Find where the given text appears and provide that cell's center as [X, Y] coordinate. 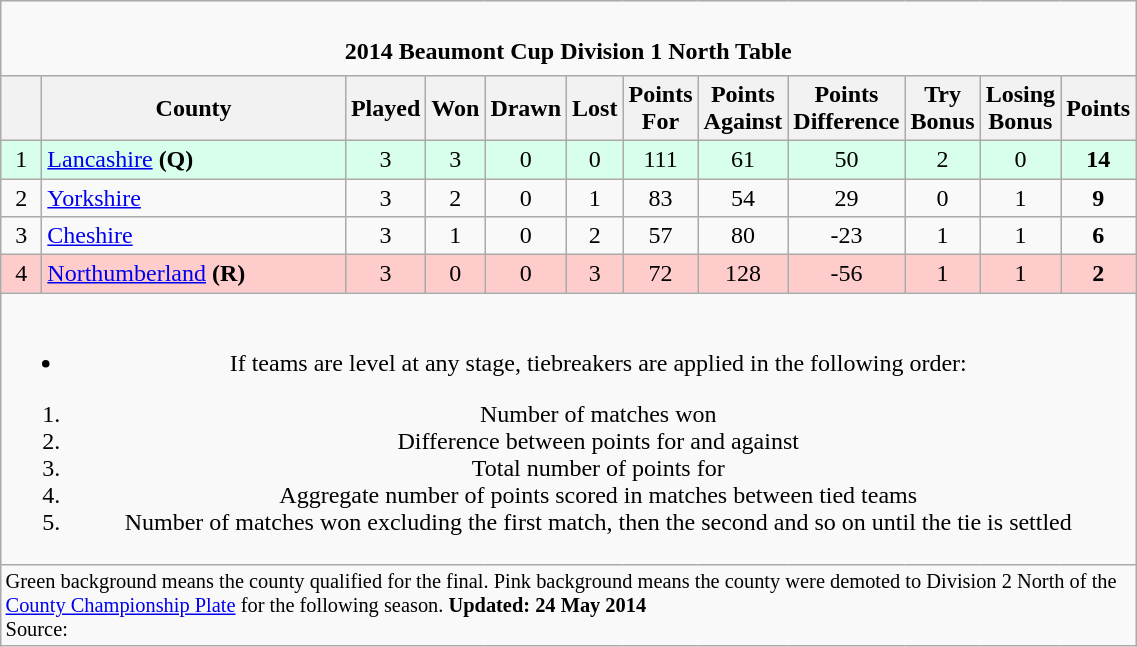
111 [660, 159]
128 [743, 274]
4 [22, 274]
Cheshire [194, 236]
Drawn [526, 108]
Northumberland (R) [194, 274]
Try Bonus [942, 108]
14 [1098, 159]
57 [660, 236]
61 [743, 159]
80 [743, 236]
County [194, 108]
-56 [846, 274]
Lost [595, 108]
Losing Bonus [1020, 108]
Points Against [743, 108]
-23 [846, 236]
Points [1098, 108]
29 [846, 197]
Lancashire (Q) [194, 159]
Won [456, 108]
6 [1098, 236]
Points Difference [846, 108]
Points For [660, 108]
Played [385, 108]
83 [660, 197]
50 [846, 159]
54 [743, 197]
9 [1098, 197]
72 [660, 274]
Yorkshire [194, 197]
